Provide the (x, y) coordinate of the cell's center where the given text is located.  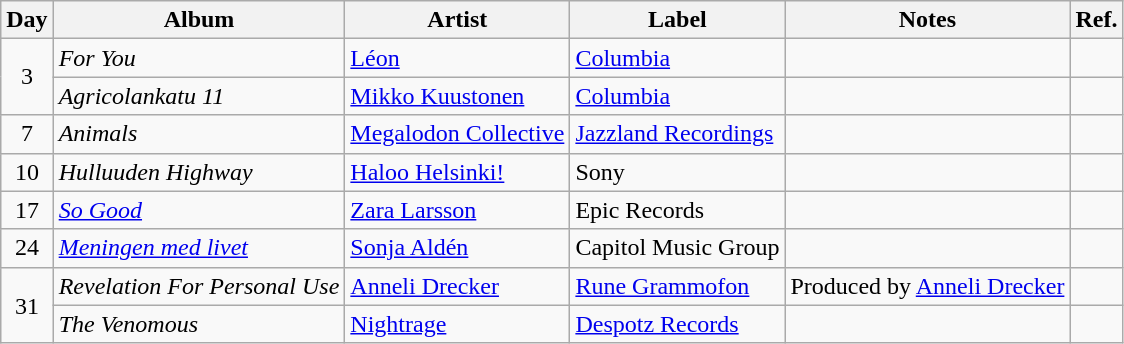
So Good (199, 210)
Agricolankatu 11 (199, 96)
Revelation For Personal Use (199, 286)
The Venomous (199, 324)
Meningen med livet (199, 248)
Epic Records (678, 210)
Notes (928, 20)
Jazzland Recordings (678, 134)
For You (199, 58)
Léon (458, 58)
Album (199, 20)
Rune Grammofon (678, 286)
Hulluuden Highway (199, 172)
Produced by Anneli Drecker (928, 286)
Zara Larsson (458, 210)
24 (27, 248)
Sonja Aldén (458, 248)
Nightrage (458, 324)
Day (27, 20)
Haloo Helsinki! (458, 172)
Mikko Kuustonen (458, 96)
Sony (678, 172)
Animals (199, 134)
31 (27, 305)
17 (27, 210)
Artist (458, 20)
Capitol Music Group (678, 248)
3 (27, 77)
Megalodon Collective (458, 134)
7 (27, 134)
Ref. (1096, 20)
Despotz Records (678, 324)
Label (678, 20)
10 (27, 172)
Anneli Drecker (458, 286)
